Scan for the cell matching the given text and deliver its (X, Y) coordinate at center. 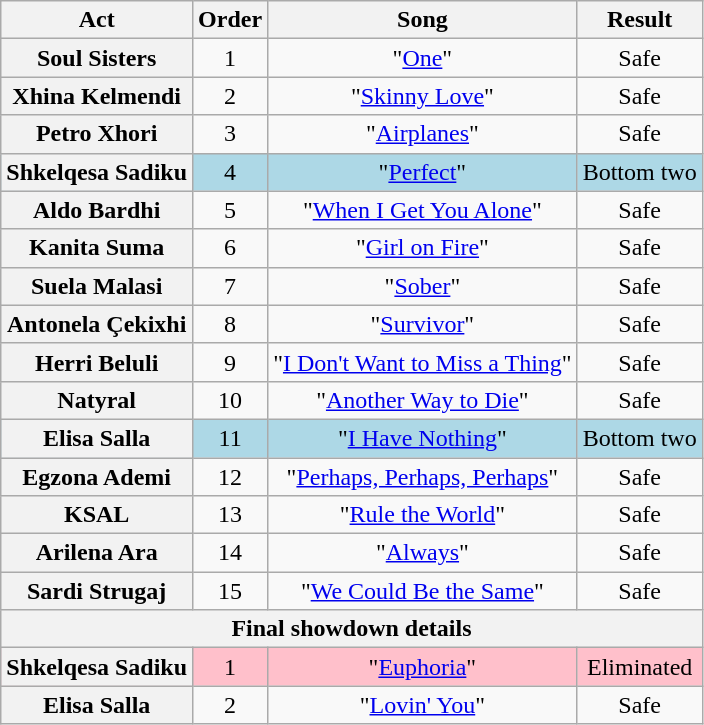
13 (230, 515)
Soul Sisters (97, 58)
Petro Xhori (97, 134)
Eliminated (640, 667)
"I Don't Want to Miss a Thing" (422, 362)
"I Have Nothing" (422, 438)
9 (230, 362)
11 (230, 438)
Suela Malasi (97, 286)
Arilena Ara (97, 553)
"We Could Be the Same" (422, 591)
Act (97, 20)
"Perfect" (422, 172)
"One" (422, 58)
"Another Way to Die" (422, 400)
Egzona Ademi (97, 477)
Aldo Bardhi (97, 210)
7 (230, 286)
"Lovin' You" (422, 705)
"Perhaps, Perhaps, Perhaps" (422, 477)
"Rule the World" (422, 515)
5 (230, 210)
Result (640, 20)
4 (230, 172)
"Girl on Fire" (422, 248)
3 (230, 134)
Kanita Suma (97, 248)
"Survivor" (422, 324)
Herri Beluli (97, 362)
8 (230, 324)
"Sober" (422, 286)
"Airplanes" (422, 134)
Xhina Kelmendi (97, 96)
Sardi Strugaj (97, 591)
15 (230, 591)
14 (230, 553)
Order (230, 20)
Final showdown details (352, 629)
"Always" (422, 553)
Song (422, 20)
"Skinny Love" (422, 96)
"Euphoria" (422, 667)
Natyral (97, 400)
Antonela Çekixhi (97, 324)
"When I Get You Alone" (422, 210)
6 (230, 248)
12 (230, 477)
10 (230, 400)
KSAL (97, 515)
